Capture the cell that displays the provided text and extract its (x, y) central coordinate. 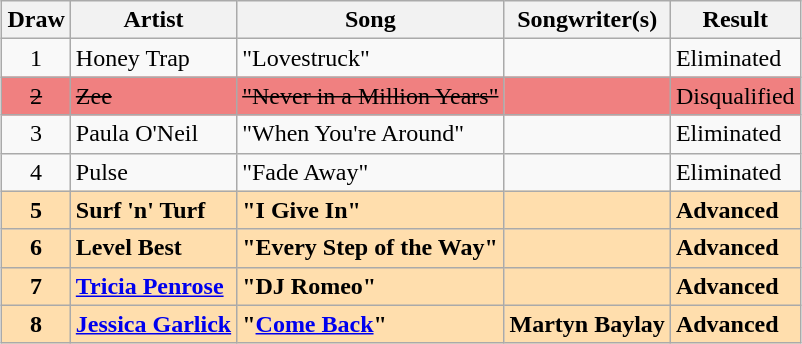
"Fade Away" (370, 172)
"I Give In" (370, 210)
"Come Back" (370, 324)
Honey Trap (153, 58)
Result (735, 20)
"Every Step of the Way" (370, 248)
4 (36, 172)
7 (36, 286)
"Lovestruck" (370, 58)
"DJ Romeo" (370, 286)
Level Best (153, 248)
Martyn Baylay (587, 324)
Song (370, 20)
Jessica Garlick (153, 324)
Pulse (153, 172)
Artist (153, 20)
Draw (36, 20)
Surf 'n' Turf (153, 210)
Songwriter(s) (587, 20)
6 (36, 248)
8 (36, 324)
Disqualified (735, 96)
3 (36, 134)
2 (36, 96)
"Never in a Million Years" (370, 96)
1 (36, 58)
"When You're Around" (370, 134)
Tricia Penrose (153, 286)
Zee (153, 96)
Paula O'Neil (153, 134)
5 (36, 210)
